Extract the [X, Y] coordinate from the center of the cell holding the provided text.  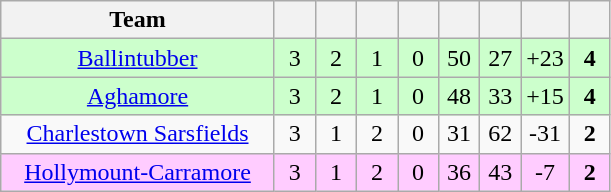
-7 [546, 172]
36 [460, 172]
-31 [546, 134]
+15 [546, 96]
62 [500, 134]
31 [460, 134]
50 [460, 58]
Team [138, 20]
33 [500, 96]
27 [500, 58]
+23 [546, 58]
Charlestown Sarsfields [138, 134]
Hollymount-Carramore [138, 172]
48 [460, 96]
Aghamore [138, 96]
43 [500, 172]
Ballintubber [138, 58]
